Detect which cell encompasses the target text, then output its (x, y) center coordinate. 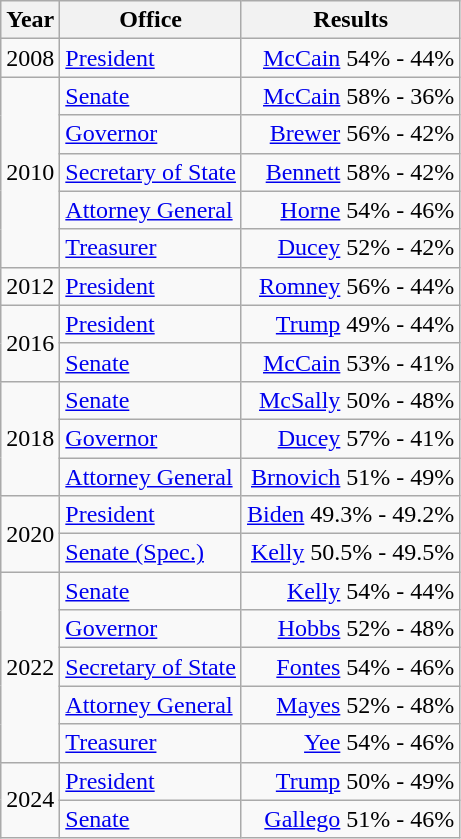
Trump 50% - 49% (350, 781)
Romney 56% - 44% (350, 286)
Gallego 51% - 46% (350, 819)
Senate (Spec.) (151, 553)
Kelly 50.5% - 49.5% (350, 553)
Kelly 54% - 44% (350, 591)
Ducey 52% - 42% (350, 248)
2010 (30, 172)
2020 (30, 534)
Results (350, 20)
Office (151, 20)
Brewer 56% - 42% (350, 134)
2018 (30, 438)
2008 (30, 58)
McCain 58% - 36% (350, 96)
Biden 49.3% - 49.2% (350, 515)
2012 (30, 286)
McSally 50% - 48% (350, 400)
2022 (30, 667)
Bennett 58% - 42% (350, 172)
McCain 54% - 44% (350, 58)
McCain 53% - 41% (350, 362)
Mayes 52% - 48% (350, 705)
Brnovich 51% - 49% (350, 477)
Fontes 54% - 46% (350, 667)
2016 (30, 343)
2024 (30, 800)
Yee 54% - 46% (350, 743)
Ducey 57% - 41% (350, 438)
Trump 49% - 44% (350, 324)
Hobbs 52% - 48% (350, 629)
Year (30, 20)
Horne 54% - 46% (350, 210)
